Find where the given text appears and provide that cell's center as (X, Y) coordinate. 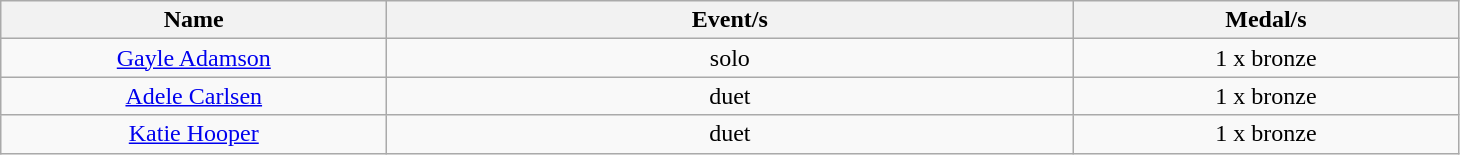
Medal/s (1266, 20)
Katie Hooper (194, 134)
Name (194, 20)
Event/s (730, 20)
solo (730, 58)
Gayle Adamson (194, 58)
Adele Carlsen (194, 96)
